Pinpoint the cell where the given text exists, returning its [X, Y] midpoint coordinate. 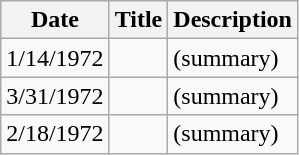
2/18/1972 [55, 134]
1/14/1972 [55, 58]
Description [233, 20]
3/31/1972 [55, 96]
Date [55, 20]
Title [138, 20]
